Pinpoint the cell where the given text exists, returning its [X, Y] midpoint coordinate. 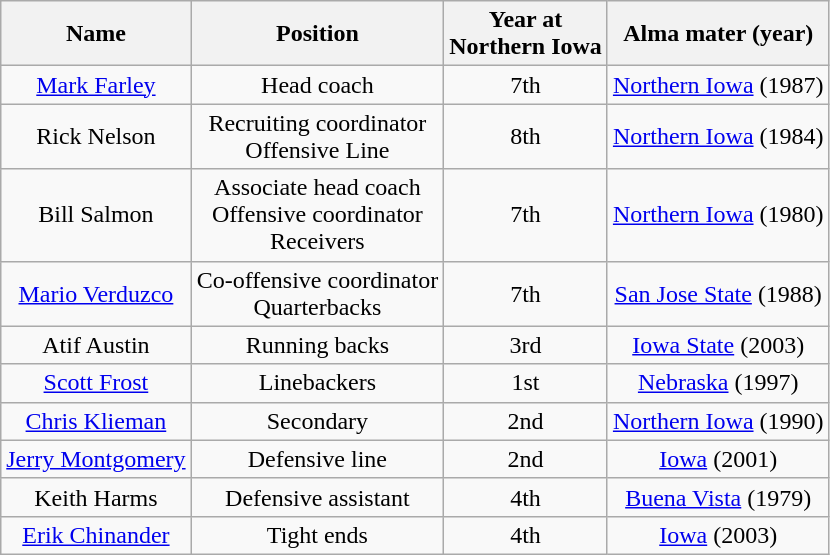
3rd [526, 345]
Nebraska (1997) [718, 383]
Recruiting coordinatorOffensive Line [318, 136]
Linebackers [318, 383]
Iowa (2001) [718, 459]
Keith Harms [96, 497]
San Jose State (1988) [718, 294]
Head coach [318, 85]
Erik Chinander [96, 535]
Secondary [318, 421]
Northern Iowa (1990) [718, 421]
Iowa State (2003) [718, 345]
Running backs [318, 345]
Alma mater (year) [718, 34]
Position [318, 34]
Jerry Montgomery [96, 459]
Mark Farley [96, 85]
Name [96, 34]
Mario Verduzco [96, 294]
8th [526, 136]
Atif Austin [96, 345]
Associate head coachOffensive coordinatorReceivers [318, 215]
Northern Iowa (1984) [718, 136]
Buena Vista (1979) [718, 497]
Iowa (2003) [718, 535]
1st [526, 383]
Rick Nelson [96, 136]
Year atNorthern Iowa [526, 34]
Defensive assistant [318, 497]
Defensive line [318, 459]
Chris Klieman [96, 421]
Northern Iowa (1987) [718, 85]
Bill Salmon [96, 215]
Northern Iowa (1980) [718, 215]
Co-offensive coordinatorQuarterbacks [318, 294]
Tight ends [318, 535]
Scott Frost [96, 383]
